Locate the cell with the specified text and output its [X, Y] center coordinate. 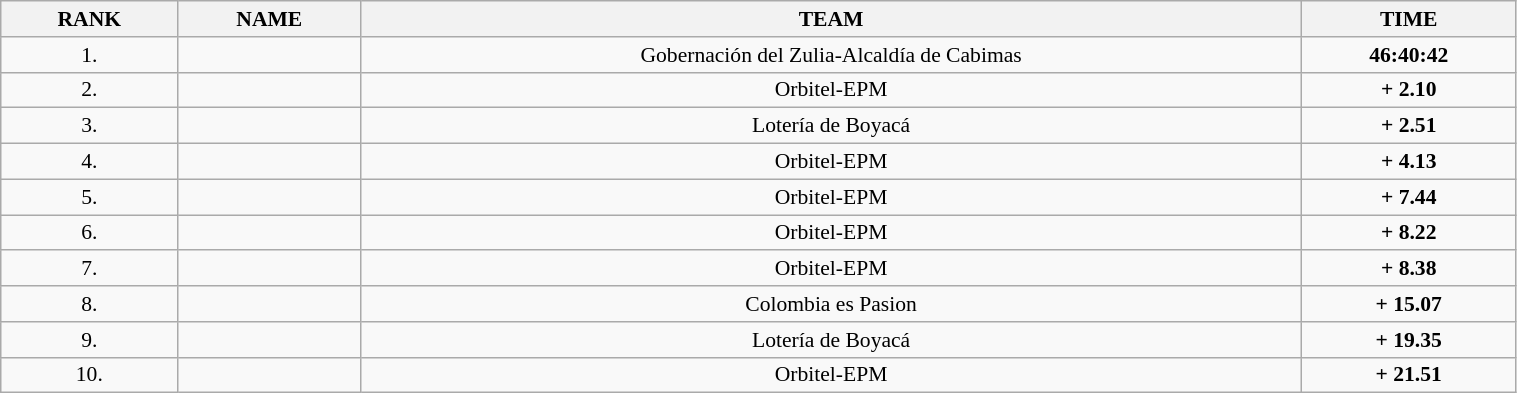
9. [90, 340]
5. [90, 197]
NAME [270, 19]
+ 2.10 [1408, 90]
8. [90, 304]
7. [90, 269]
TIME [1408, 19]
RANK [90, 19]
+ 19.35 [1408, 340]
+ 7.44 [1408, 197]
+ 8.22 [1408, 233]
10. [90, 375]
6. [90, 233]
3. [90, 126]
1. [90, 55]
Colombia es Pasion [832, 304]
+ 2.51 [1408, 126]
2. [90, 90]
+ 21.51 [1408, 375]
Gobernación del Zulia-Alcaldía de Cabimas [832, 55]
TEAM [832, 19]
46:40:42 [1408, 55]
+ 15.07 [1408, 304]
4. [90, 162]
+ 8.38 [1408, 269]
+ 4.13 [1408, 162]
